Pinpoint the cell where the given text exists, returning its [X, Y] midpoint coordinate. 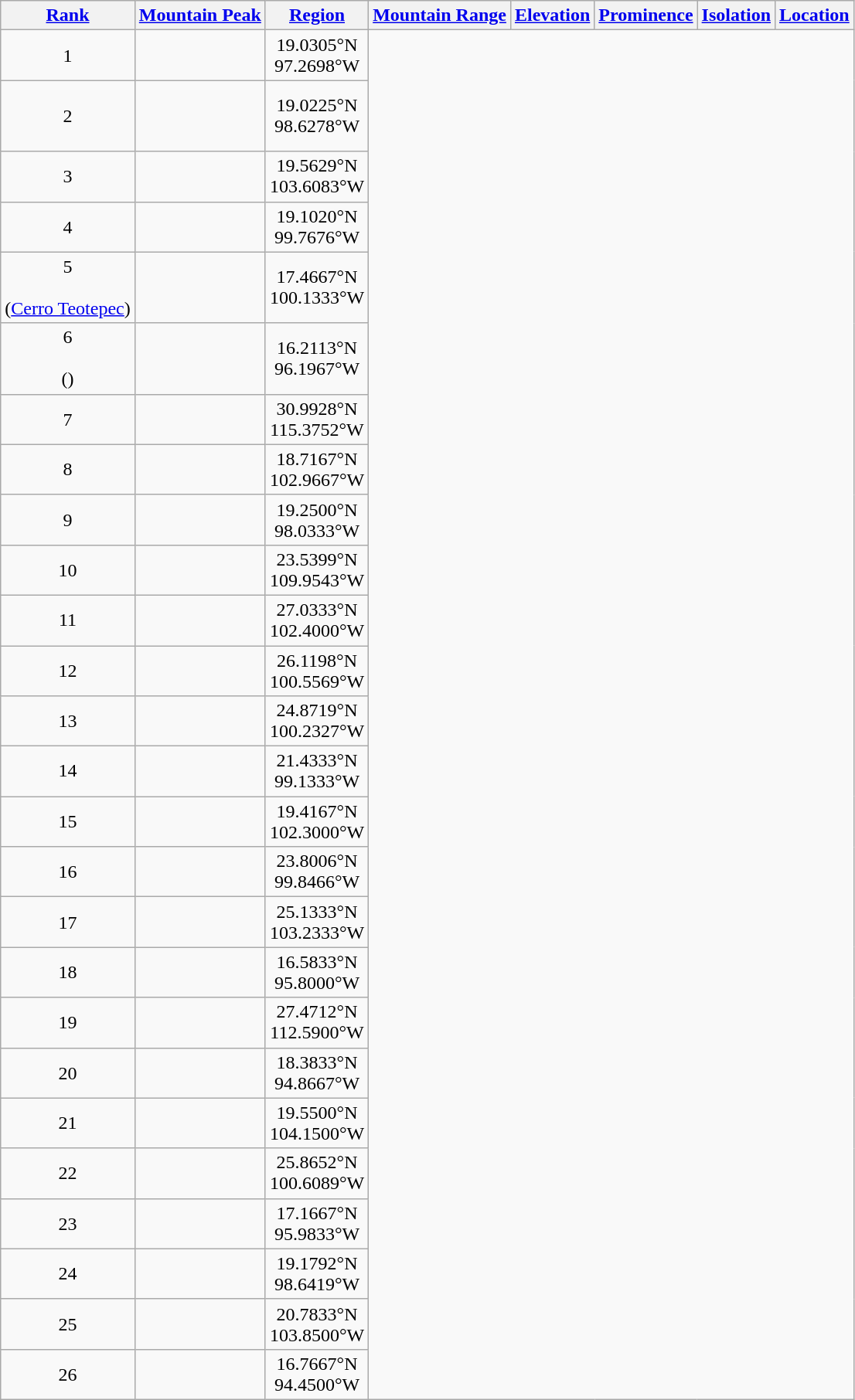
19.2500°N98.0333°W [317, 519]
18 [68, 972]
27.0333°N102.4000°W [317, 620]
21 [68, 1123]
17.4667°N100.1333°W [317, 287]
7 [68, 419]
9 [68, 519]
4 [68, 227]
19.5500°N104.1500°W [317, 1123]
Rank [68, 15]
21.4333°N99.1333°W [317, 771]
19.0305°N97.2698°W [317, 56]
22 [68, 1173]
Isolation [736, 15]
25 [68, 1324]
23 [68, 1224]
8 [68, 470]
13 [68, 722]
Location [815, 15]
14 [68, 771]
1 [68, 56]
19.1792°N98.6419°W [317, 1273]
19.0225°N98.6278°W [317, 116]
20.7833°N103.8500°W [317, 1324]
27.4712°N112.5900°W [317, 1023]
19.5629°N103.6083°W [317, 176]
19 [68, 1023]
18.7167°N102.9667°W [317, 470]
15 [68, 822]
18.3833°N94.8667°W [317, 1072]
26 [68, 1374]
3 [68, 176]
16.7667°N94.4500°W [317, 1374]
24.8719°N100.2327°W [317, 722]
2 [68, 116]
20 [68, 1072]
23.8006°N99.8466°W [317, 872]
16.5833°N95.8000°W [317, 972]
25.8652°N100.6089°W [317, 1173]
30.9928°N115.3752°W [317, 419]
25.1333°N103.2333°W [317, 923]
17.1667°N95.9833°W [317, 1224]
6() [68, 358]
Mountain Peak [199, 15]
11 [68, 620]
10 [68, 570]
12 [68, 671]
Mountain Range [440, 15]
17 [68, 923]
23.5399°N109.9543°W [317, 570]
5(Cerro Teotepec) [68, 287]
24 [68, 1273]
Elevation [552, 15]
26.1198°N100.5569°W [317, 671]
19.1020°N99.7676°W [317, 227]
Region [317, 15]
Prominence [646, 15]
19.4167°N102.3000°W [317, 822]
16 [68, 872]
16.2113°N96.1967°W [317, 358]
